Locate the cell with the specified text and output its (x, y) center coordinate. 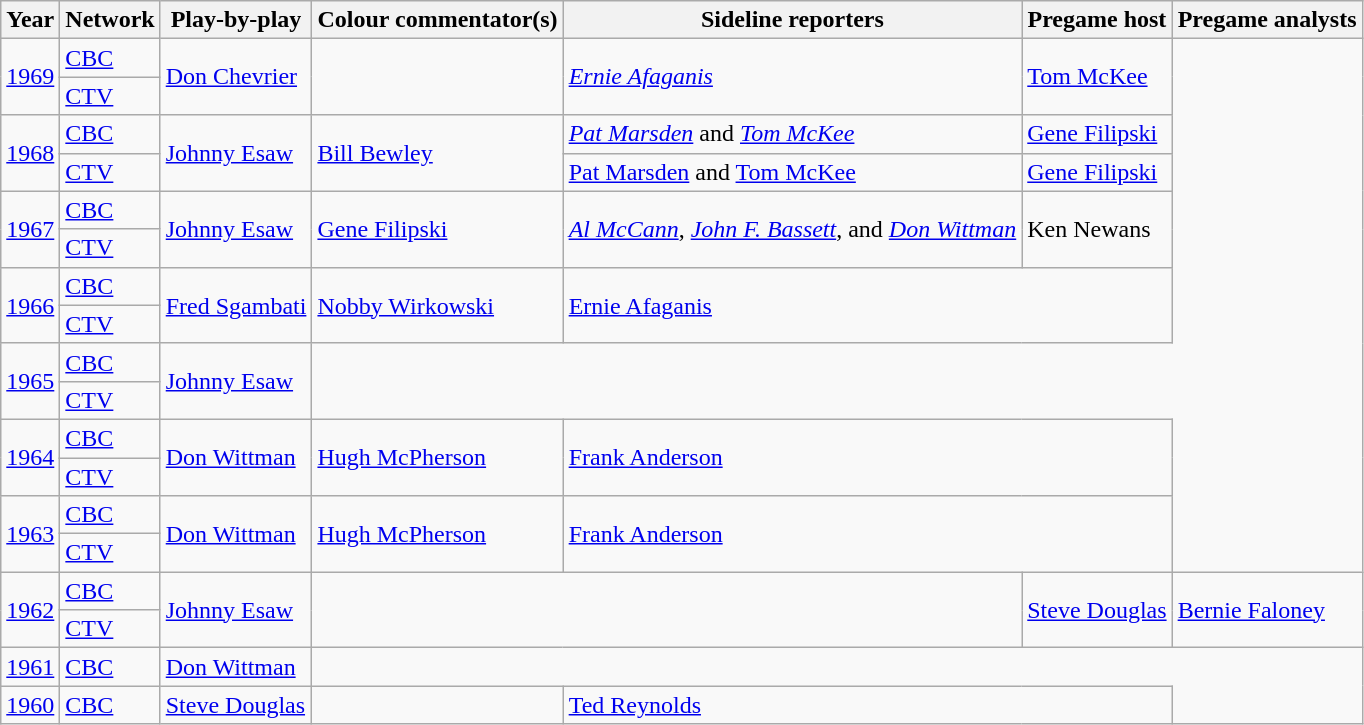
Pregame host (1097, 20)
Nobby Wirkowski (438, 305)
Tom McKee (1097, 77)
1964 (30, 457)
Sideline reporters (792, 20)
Fred Sgambati (236, 305)
1969 (30, 77)
Don Chevrier (236, 77)
1966 (30, 305)
1963 (30, 534)
Bill Bewley (438, 153)
1961 (30, 667)
Network (110, 20)
1962 (30, 610)
1965 (30, 381)
Bernie Faloney (1267, 610)
1968 (30, 153)
1960 (30, 705)
Colour commentator(s) (438, 20)
Year (30, 20)
Pregame analysts (1267, 20)
Ken Newans (1097, 229)
1967 (30, 229)
Al McCann, John F. Bassett, and Don Wittman (792, 229)
Ted Reynolds (868, 705)
Play-by-play (236, 20)
